Identify which cell holds the provided text, then report its (X, Y) central coordinate. 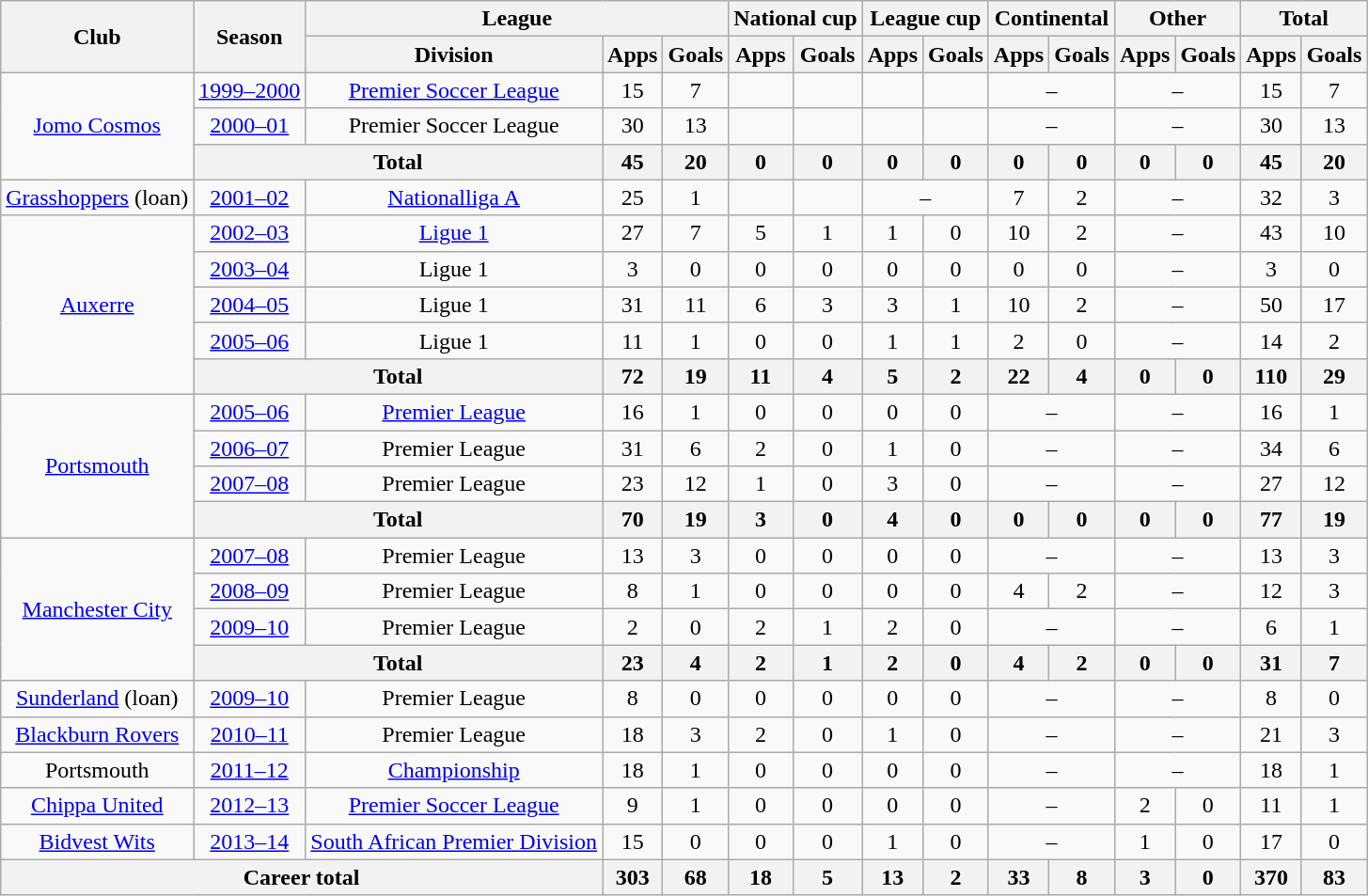
Blackburn Rovers (98, 734)
2002–03 (250, 233)
Other (1177, 19)
2011–12 (250, 770)
43 (1271, 233)
21 (1271, 734)
2012–13 (250, 806)
League (517, 19)
Grasshoppers (loan) (98, 197)
34 (1271, 448)
2006–07 (250, 448)
50 (1271, 305)
Season (250, 37)
Sunderland (loan) (98, 699)
77 (1271, 520)
Club (98, 37)
25 (633, 197)
League cup (925, 19)
Continental (1051, 19)
2004–05 (250, 305)
Division (454, 55)
Nationalliga A (454, 197)
32 (1271, 197)
2013–14 (250, 841)
303 (633, 877)
Auxerre (98, 305)
22 (1018, 376)
370 (1271, 877)
National cup (795, 19)
2010–11 (250, 734)
33 (1018, 877)
72 (633, 376)
9 (633, 806)
2008–09 (250, 591)
Career total (302, 877)
68 (696, 877)
Chippa United (98, 806)
South African Premier Division (454, 841)
83 (1334, 877)
Bidvest Wits (98, 841)
110 (1271, 376)
1999–2000 (250, 90)
14 (1271, 340)
2003–04 (250, 269)
2000–01 (250, 126)
2001–02 (250, 197)
Championship (454, 770)
29 (1334, 376)
70 (633, 520)
Manchester City (98, 609)
Jomo Cosmos (98, 126)
